Determine the [x, y] coordinate at the center of the cell enclosing the given text.  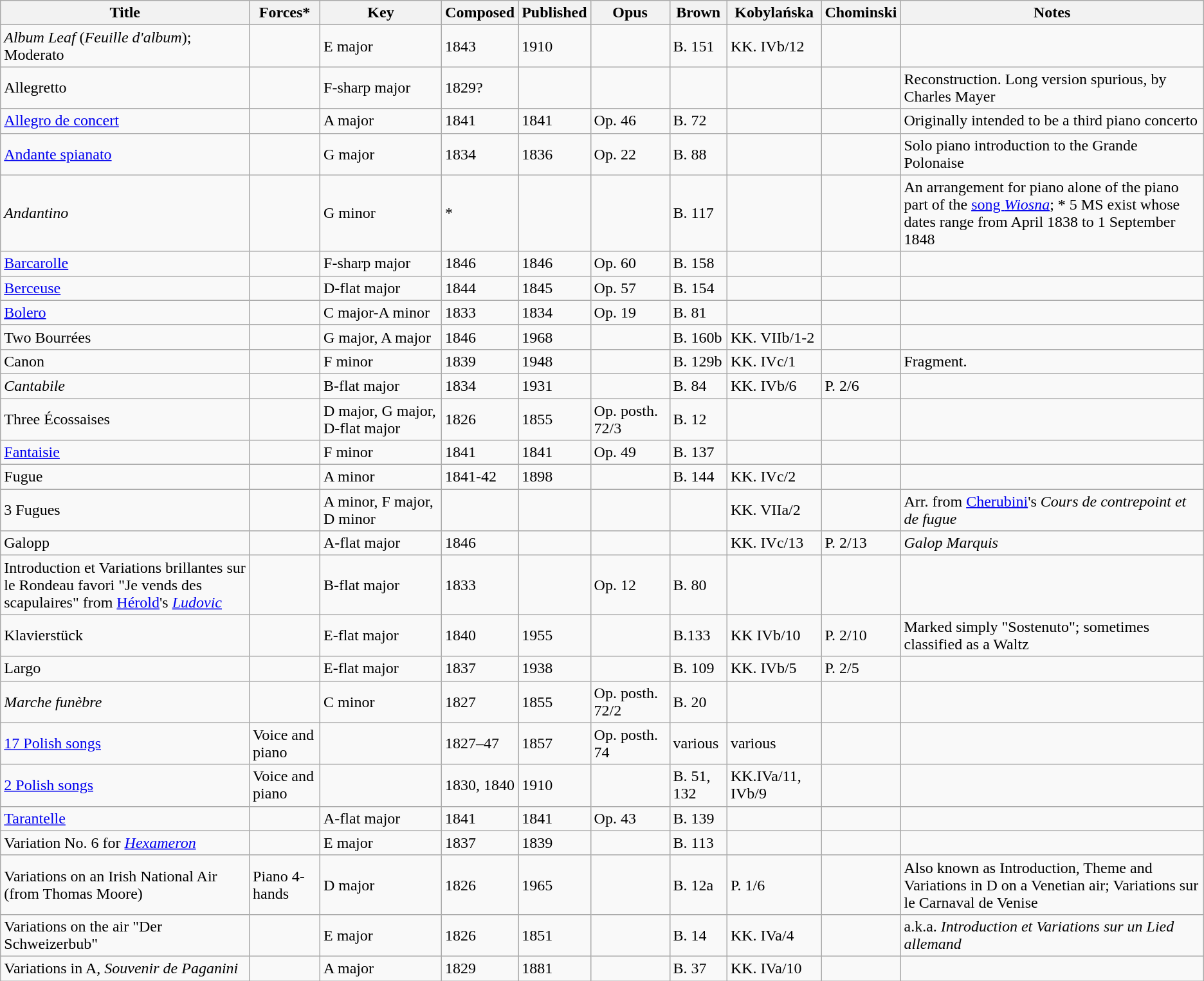
B. 144 [698, 477]
Variations on an Irish National Air (from Thomas Moore) [125, 885]
2 Polish songs [125, 786]
KK. IVc/13 [774, 543]
Allegretto [125, 87]
B. 109 [698, 669]
P. 1/6 [774, 885]
B. 160b [698, 337]
Op. 46 [630, 121]
A minor [381, 477]
Fragment. [1052, 361]
* [480, 213]
B. 151 [698, 46]
KK. IVb/12 [774, 46]
1968 [554, 337]
Canon [125, 361]
Two Bourrées [125, 337]
B. 20 [698, 702]
Opus [630, 13]
B. 158 [698, 264]
Andantino [125, 213]
Barcarolle [125, 264]
G major, A major [381, 337]
KK. VIIa/2 [774, 510]
Galopp [125, 543]
1851 [554, 935]
B. 12 [698, 419]
Brown [698, 13]
B. 117 [698, 213]
B. 88 [698, 154]
Three Écossaises [125, 419]
Galop Marquis [1052, 543]
Variation No. 6 for Hexameron [125, 843]
Op. 43 [630, 818]
Published [554, 13]
Klavierstück [125, 635]
1931 [554, 386]
B. 139 [698, 818]
Variations on the air "Der Schweizerbub" [125, 935]
A minor, F major, D minor [381, 510]
G major [381, 154]
Forces* [285, 13]
1836 [554, 154]
Reconstruction. Long version spurious, by Charles Mayer [1052, 87]
1843 [480, 46]
1965 [554, 885]
P. 2/6 [861, 386]
Variations in A, Souvenir de Paganini [125, 968]
1898 [554, 477]
Berceuse [125, 288]
B. 81 [698, 312]
Bolero [125, 312]
KK. IVa/10 [774, 968]
B. 14 [698, 935]
1827 [480, 702]
Originally intended to be a third piano concerto [1052, 121]
1829 [480, 968]
B. 84 [698, 386]
Op. 19 [630, 312]
Piano 4-hands [285, 885]
B. 12a [698, 885]
KK.IVa/11, IVb/9 [774, 786]
D major, G major, D-flat major [381, 419]
KK. IVb/5 [774, 669]
1938 [554, 669]
P. 2/13 [861, 543]
Tarantelle [125, 818]
An arrangement for piano alone of the piano part of the song Wiosna; * 5 MS exist whose dates range from April 1838 to 1 September 1848 [1052, 213]
1948 [554, 361]
Largo [125, 669]
Fugue [125, 477]
B. 154 [698, 288]
17 Polish songs [125, 743]
1857 [554, 743]
1830, 1840 [480, 786]
B. 113 [698, 843]
1827–47 [480, 743]
Andante spianato [125, 154]
D major [381, 885]
3 Fugues [125, 510]
Solo piano introduction to the Grande Polonaise [1052, 154]
Introduction et Variations brillantes sur le Rondeau favori "Je vends des scapulaires" from Hérold's Ludovic [125, 585]
B. 37 [698, 968]
Kobylańska [774, 13]
Op. posth. 72/2 [630, 702]
Title [125, 13]
B. 137 [698, 453]
KK. IVb/6 [774, 386]
1844 [480, 288]
Allegro de concert [125, 121]
B. 129b [698, 361]
G minor [381, 213]
1955 [554, 635]
Album Leaf (Feuille d'album); Moderato [125, 46]
B. 72 [698, 121]
1829? [480, 87]
KK. IVc/1 [774, 361]
B.133 [698, 635]
C minor [381, 702]
Composed [480, 13]
Key [381, 13]
1881 [554, 968]
Op. 57 [630, 288]
KK. IVc/2 [774, 477]
1841-42 [480, 477]
Op. 22 [630, 154]
Chominski [861, 13]
Notes [1052, 13]
KK. VIIb/1-2 [774, 337]
P. 2/10 [861, 635]
Also known as Introduction, Theme and Variations in D on a Venetian air; Variations sur le Carnaval de Venise [1052, 885]
Op. 60 [630, 264]
Cantabile [125, 386]
KK. IVa/4 [774, 935]
P. 2/5 [861, 669]
B. 51, 132 [698, 786]
Op. 49 [630, 453]
Marked simply "Sostenuto"; sometimes classified as a Waltz [1052, 635]
Op. posth. 72/3 [630, 419]
D-flat major [381, 288]
Marche funèbre [125, 702]
B. 80 [698, 585]
Op. posth. 74 [630, 743]
a.k.a. Introduction et Variations sur un Lied allemand [1052, 935]
C major-A minor [381, 312]
KK IVb/10 [774, 635]
1840 [480, 635]
1845 [554, 288]
Arr. from Cherubini's Cours de contrepoint et de fugue [1052, 510]
Op. 12 [630, 585]
Fantaisie [125, 453]
